Find where the given text appears and provide that cell's center as (x, y) coordinate. 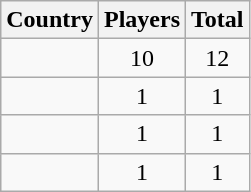
Players (142, 20)
Country (50, 20)
12 (218, 58)
Total (218, 20)
10 (142, 58)
